Identify which cell holds the provided text, then report its (x, y) central coordinate. 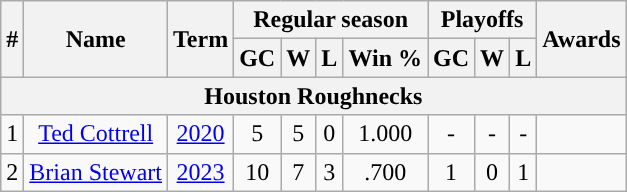
10 (258, 172)
# (12, 39)
.700 (386, 172)
Awards (582, 39)
Regular season (331, 20)
Win % (386, 58)
2020 (201, 134)
Playoffs (482, 20)
2 (12, 172)
7 (298, 172)
1.000 (386, 134)
Term (201, 39)
Houston Roughnecks (314, 96)
Name (96, 39)
3 (330, 172)
Ted Cottrell (96, 134)
2023 (201, 172)
Brian Stewart (96, 172)
